Return the (x, y) coordinate for the center point of the cell that contains the specified text.  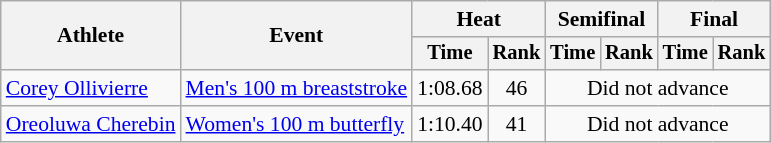
Men's 100 m breaststroke (297, 88)
46 (517, 88)
41 (517, 124)
Athlete (91, 36)
Heat (478, 19)
Final (714, 19)
Semifinal (601, 19)
1:10.40 (450, 124)
Event (297, 36)
1:08.68 (450, 88)
Corey Ollivierre (91, 88)
Women's 100 m butterfly (297, 124)
Oreoluwa Cherebin (91, 124)
